From the cell containing the given text, extract its center point as [X, Y] coordinate. 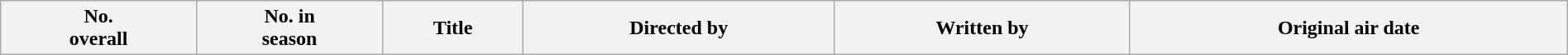
No.overall [99, 28]
No. inseason [289, 28]
Title [453, 28]
Written by [982, 28]
Directed by [678, 28]
Original air date [1348, 28]
